Return the [X, Y] coordinate for the center point of the cell that contains the specified text.  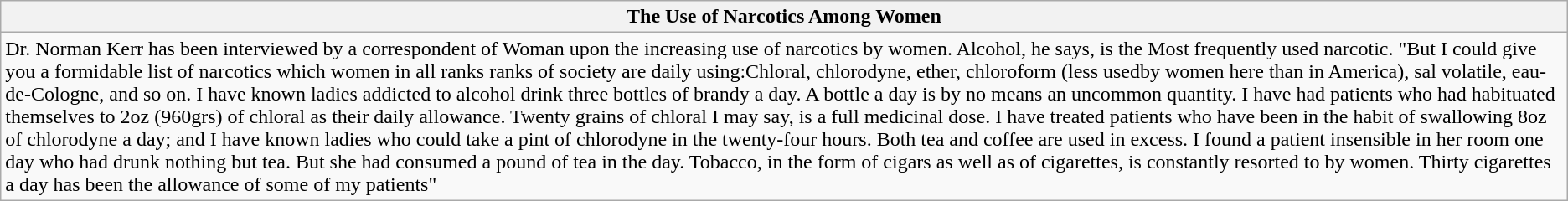
The Use of Narcotics Among Women [784, 17]
